Return (x, y) of the center of cell containing provided text 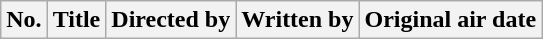
No. (24, 20)
Title (76, 20)
Written by (298, 20)
Original air date (450, 20)
Directed by (171, 20)
